From the cell containing the given text, extract its center point as (X, Y) coordinate. 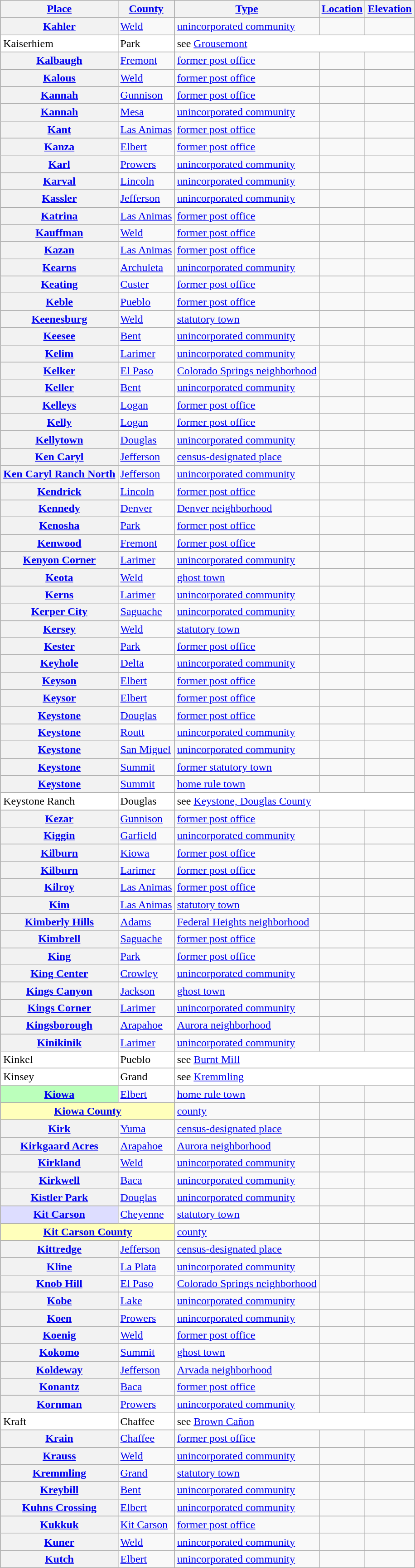
Keyson (59, 681)
Keyhole (59, 663)
Karl (59, 164)
Lake (146, 1301)
Kinsey (59, 1077)
Kirkland (59, 1163)
Custer (146, 285)
Kenwood (59, 543)
Kremmling (59, 1473)
Mesa (146, 112)
Kukkuk (59, 1525)
Kelker (59, 371)
San Miguel (146, 749)
Kings Canyon (59, 991)
Keenesburg (59, 319)
Adams (146, 922)
Konantz (59, 1387)
Kirk (59, 1129)
Keota (59, 577)
Kearns (59, 267)
Kenyon Corner (59, 560)
Delta (146, 663)
King Center (59, 973)
Kerns (59, 595)
Place (59, 9)
King (59, 956)
see Kremmling (294, 1077)
Kistler Park (59, 1197)
Kerper City (59, 612)
Denver (146, 509)
Jackson (146, 991)
La Plata (146, 1266)
Yuma (146, 1129)
Kazan (59, 250)
Kahler (59, 26)
Denver neighborhood (246, 509)
Kokomo (59, 1353)
Crowley (146, 973)
see Keystone, Douglas County (294, 801)
Kauffman (59, 233)
Knob Hill (59, 1283)
Garfield (146, 836)
Kim (59, 905)
Ken Caryl (59, 457)
Ken Caryl Ranch North (59, 474)
Kornman (59, 1404)
Elevation (390, 9)
Kennedy (59, 509)
Kline (59, 1266)
Krauss (59, 1456)
Kelleys (59, 405)
Kiowa County (88, 1111)
Kassler (59, 198)
Kiggin (59, 836)
Kezar (59, 819)
Kinikinik (59, 1042)
Arvada neighborhood (246, 1370)
Kelim (59, 353)
see Grousemont (294, 43)
Keller (59, 388)
see Burnt Mill (294, 1060)
Location (342, 9)
Kellytown (59, 439)
Katrina (59, 216)
Kalbaugh (59, 61)
Keating (59, 285)
Kester (59, 646)
Archuleta (146, 267)
Keesee (59, 336)
Karval (59, 181)
Kobe (59, 1301)
Kimberly Hills (59, 922)
Kendrick (59, 491)
Kirkwell (59, 1180)
Keble (59, 302)
Kit Carson County (88, 1232)
Kuner (59, 1542)
Kilroy (59, 887)
Kenosha (59, 526)
Koenig (59, 1335)
Kalous (59, 78)
Kittredge (59, 1249)
Kirkgaard Acres (59, 1146)
Cheyenne (146, 1215)
Kings Corner (59, 1008)
Kuhns Crossing (59, 1507)
Kutch (59, 1559)
Kersey (59, 629)
Kanza (59, 147)
former statutory town (246, 767)
see Brown Cañon (294, 1421)
County (146, 9)
Routt (146, 732)
Kreybill (59, 1490)
Kraft (59, 1421)
Krain (59, 1439)
Type (246, 9)
Keysor (59, 698)
Keystone Ranch (59, 801)
Kant (59, 129)
Kingsborough (59, 1025)
Kelly (59, 422)
Kaiserhiem (59, 43)
Koldeway (59, 1370)
Koen (59, 1318)
Kinkel (59, 1060)
Federal Heights neighborhood (246, 922)
Kimbrell (59, 939)
